Provide the (x, y) coordinate of the cell's center where the given text is located.  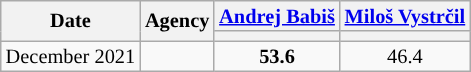
Date (70, 20)
Andrej Babiš (276, 16)
Agency (177, 20)
53.6 (276, 56)
46.4 (405, 56)
Miloš Vystrčil (405, 16)
December 2021 (70, 56)
